Scan for the cell matching the given text and deliver its [X, Y] coordinate at center. 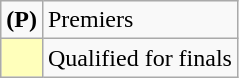
(P) [22, 20]
Premiers [140, 20]
Qualified for finals [140, 58]
